Search for the cell housing the specified text and yield its [X, Y] center coordinate. 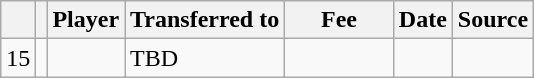
Date [422, 20]
Source [492, 20]
Transferred to [205, 20]
Player [86, 20]
TBD [205, 58]
15 [18, 58]
Fee [340, 20]
